Return [x, y] of the center of cell containing provided text 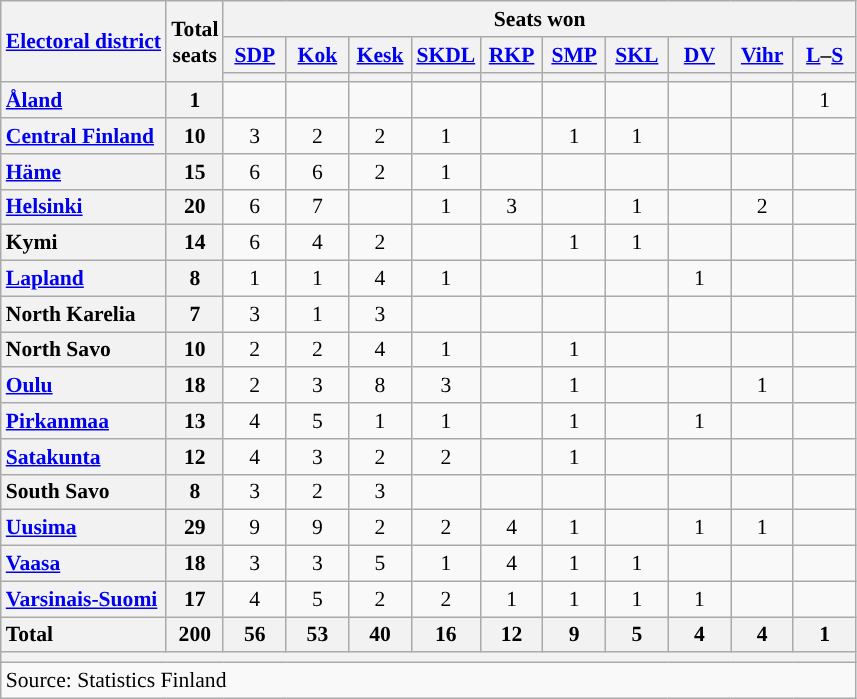
SKDL [446, 55]
14 [194, 243]
Totalseats [194, 42]
15 [194, 172]
L–S [824, 55]
Åland [84, 101]
Vaasa [84, 564]
Kok [318, 55]
Pirkanmaa [84, 421]
Kesk [380, 55]
Oulu [84, 386]
North Karelia [84, 314]
RKP [512, 55]
DV [700, 55]
SDP [254, 55]
Electoral district [84, 42]
Kymi [84, 243]
Lapland [84, 279]
13 [194, 421]
Central Finland [84, 136]
17 [194, 599]
South Savo [84, 492]
40 [380, 635]
Satakunta [84, 457]
Uusima [84, 528]
SMP [574, 55]
16 [446, 635]
29 [194, 528]
Vihr [762, 55]
53 [318, 635]
Varsinais-Suomi [84, 599]
North Savo [84, 350]
Seats won [540, 19]
Source: Statistics Finland [428, 681]
200 [194, 635]
SKL [638, 55]
Helsinki [84, 207]
56 [254, 635]
Häme [84, 172]
20 [194, 207]
Total [84, 635]
